Pinpoint the cell where the given text exists, returning its [X, Y] midpoint coordinate. 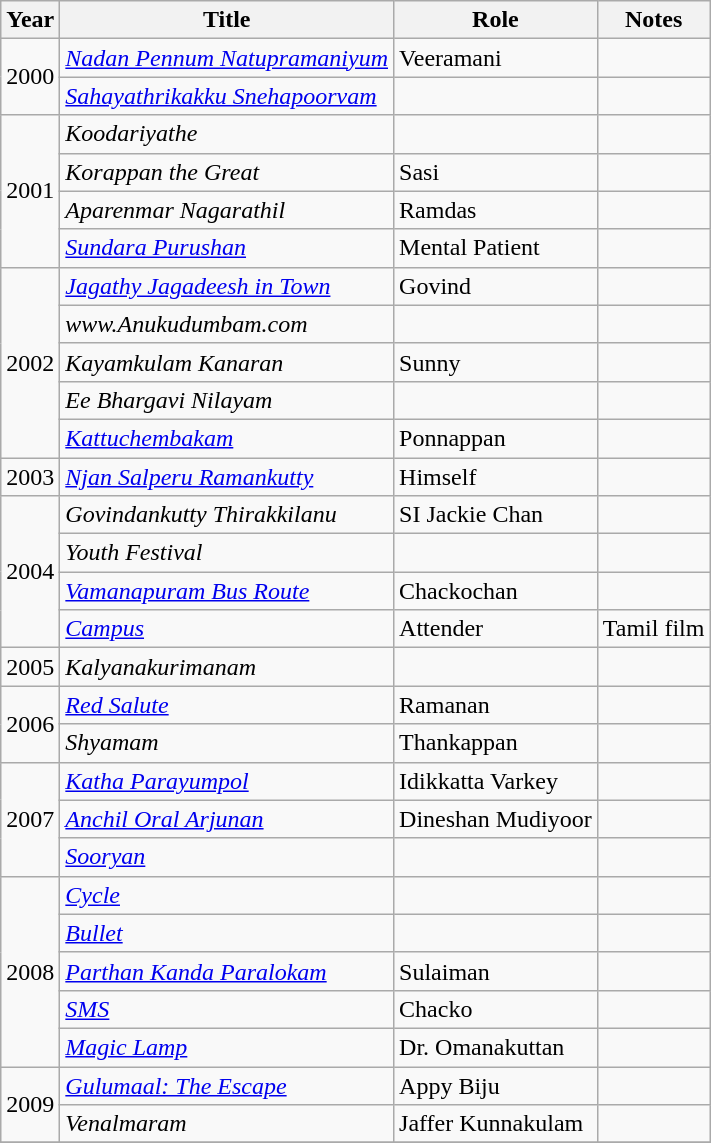
Shyamam [227, 743]
Ramanan [496, 705]
Role [496, 20]
Mental Patient [496, 248]
Vamanapuram Bus Route [227, 591]
Red Salute [227, 705]
SMS [227, 1009]
Cycle [227, 895]
Magic Lamp [227, 1047]
Sooryan [227, 857]
2002 [30, 362]
Chackochan [496, 591]
Jaffer Kunnakulam [496, 1124]
Chacko [496, 1009]
Govindankutty Thirakkilanu [227, 515]
Kayamkulam Kanaran [227, 362]
Thankappan [496, 743]
Sunny [496, 362]
Attender [496, 629]
SI Jackie Chan [496, 515]
2001 [30, 191]
Njan Salperu Ramankutty [227, 477]
Anchil Oral Arjunan [227, 819]
Sulaiman [496, 971]
Campus [227, 629]
Ponnappan [496, 438]
Parthan Kanda Paralokam [227, 971]
Gulumaal: The Escape [227, 1085]
Sahayathrikakku Snehapoorvam [227, 96]
Jagathy Jagadeesh in Town [227, 286]
2006 [30, 724]
Kalyanakurimanam [227, 667]
Dineshan Mudiyoor [496, 819]
Bullet [227, 933]
2004 [30, 572]
Nadan Pennum Natupramaniyum [227, 58]
2005 [30, 667]
Youth Festival [227, 553]
Veeramani [496, 58]
Sundara Purushan [227, 248]
2009 [30, 1104]
2003 [30, 477]
2007 [30, 819]
Title [227, 20]
Idikkatta Varkey [496, 781]
Year [30, 20]
Himself [496, 477]
www.Anukudumbam.com [227, 324]
Aparenmar Nagarathil [227, 210]
Korappan the Great [227, 172]
Ee Bhargavi Nilayam [227, 400]
Appy Biju [496, 1085]
Ramdas [496, 210]
Kattuchembakam [227, 438]
Notes [654, 20]
Govind [496, 286]
2000 [30, 77]
Katha Parayumpol [227, 781]
Venalmaram [227, 1124]
Koodariyathe [227, 134]
Dr. Omanakuttan [496, 1047]
Sasi [496, 172]
Tamil film [654, 629]
2008 [30, 971]
